Provide the [X, Y] coordinate of the cell's center where the given text is located.  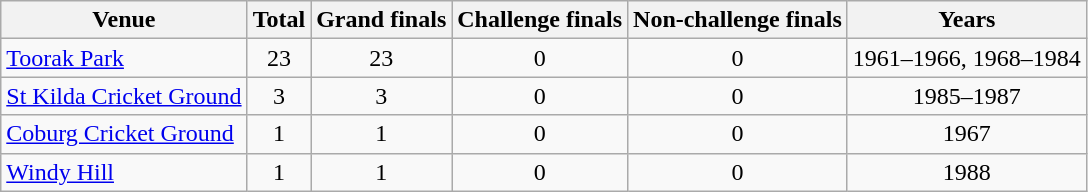
Total [279, 20]
Windy Hill [124, 172]
Grand finals [382, 20]
1967 [966, 134]
1985–1987 [966, 96]
Venue [124, 20]
Non-challenge finals [738, 20]
Years [966, 20]
Toorak Park [124, 58]
Coburg Cricket Ground [124, 134]
1988 [966, 172]
Challenge finals [540, 20]
St Kilda Cricket Ground [124, 96]
1961–1966, 1968–1984 [966, 58]
